From the cell containing the given text, extract its center point as [x, y] coordinate. 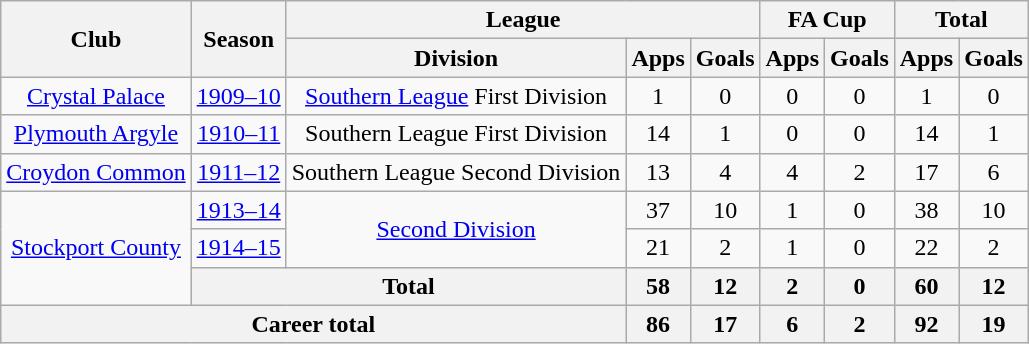
Career total [314, 324]
1913–14 [238, 210]
1911–12 [238, 172]
Southern League Second Division [456, 172]
Plymouth Argyle [96, 134]
21 [658, 248]
60 [926, 286]
Club [96, 39]
League [523, 20]
1914–15 [238, 248]
Croydon Common [96, 172]
22 [926, 248]
Second Division [456, 229]
Stockport County [96, 248]
92 [926, 324]
Division [456, 58]
37 [658, 210]
38 [926, 210]
58 [658, 286]
19 [994, 324]
Season [238, 39]
Crystal Palace [96, 96]
FA Cup [827, 20]
13 [658, 172]
1910–11 [238, 134]
1909–10 [238, 96]
86 [658, 324]
